Determine the [x, y] coordinate at the center of the cell enclosing the given text.  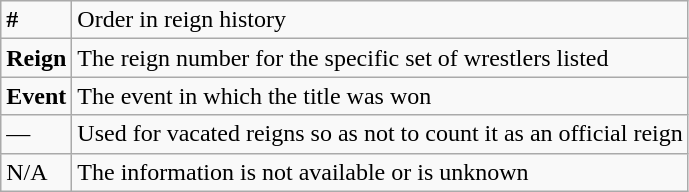
Used for vacated reigns so as not to count it as an official reign [380, 134]
Reign [36, 58]
The reign number for the specific set of wrestlers listed [380, 58]
# [36, 20]
Order in reign history [380, 20]
N/A [36, 172]
The information is not available or is unknown [380, 172]
The event in which the title was won [380, 96]
— [36, 134]
Event [36, 96]
